Scan for the cell matching the given text and deliver its [X, Y] coordinate at center. 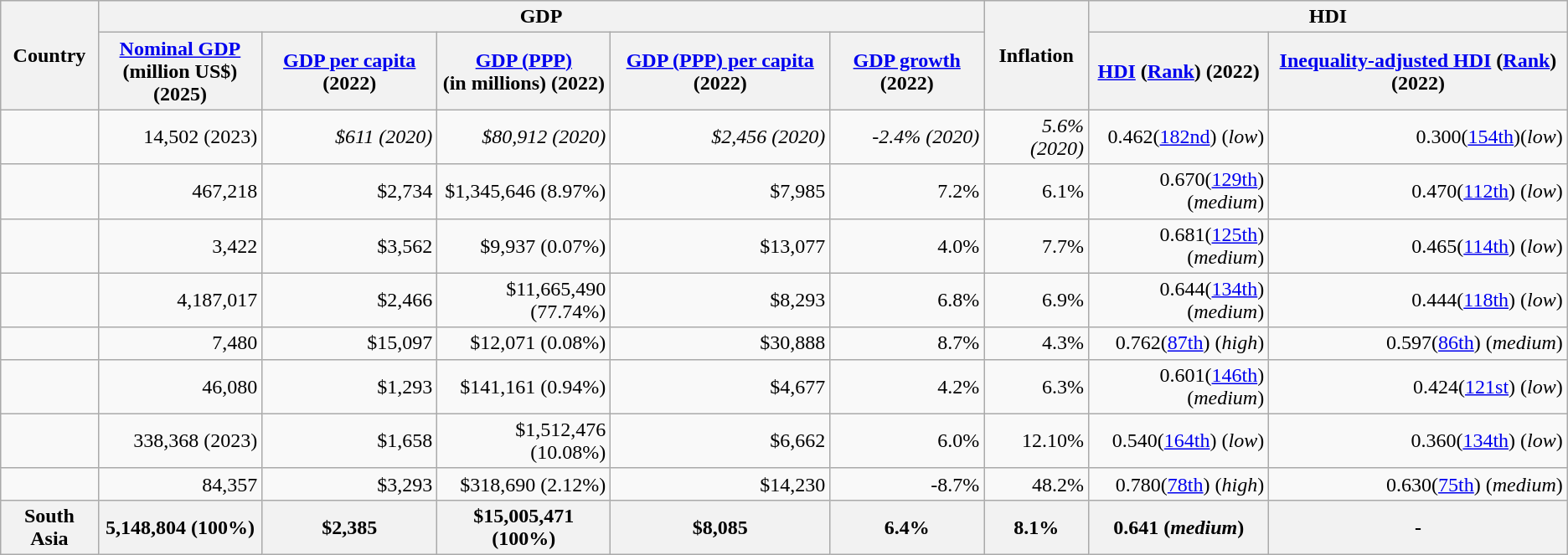
4.2% [907, 387]
HDI (Rank) (2022) [1179, 71]
0.644(134th) (medium) [1179, 300]
4,187,017 [180, 300]
GDP (PPP) (in millions) (2022) [524, 71]
14,502 (2023) [180, 137]
$2,466 [350, 300]
$1,512,476 (10.08%) [524, 440]
$14,230 [720, 484]
$30,888 [720, 343]
467,218 [180, 191]
0.540(164th) (low) [1179, 440]
0.681(125th) (medium) [1179, 246]
4.3% [1037, 343]
3,422 [180, 246]
0.444(118th) (low) [1419, 300]
$11,665,490 (77.74%) [524, 300]
$1,658 [350, 440]
$2,385 [350, 527]
48.2% [1037, 484]
$318,690 (2.12%) [524, 484]
South Asia [49, 527]
GDP (PPP) per capita (2022) [720, 71]
$1,293 [350, 387]
0.641 (medium) [1179, 527]
$141,161 (0.94%) [524, 387]
GDP per capita (2022) [350, 71]
6.9% [1037, 300]
5.6% (2020) [1037, 137]
0.762(87th) (high) [1179, 343]
Country [49, 55]
$80,912 (2020) [524, 137]
$3,293 [350, 484]
$8,293 [720, 300]
6.1% [1037, 191]
0.300(154th)(low) [1419, 137]
6.0% [907, 440]
Inequality-adjusted HDI (Rank) (2022) [1419, 71]
46,080 [180, 387]
6.8% [907, 300]
GDP [541, 17]
$2,456 (2020) [720, 137]
0.360(134th) (low) [1419, 440]
$12,071 (0.08%) [524, 343]
$3,562 [350, 246]
$2,734 [350, 191]
7,480 [180, 343]
$7,985 [720, 191]
0.601(146th) (medium) [1179, 387]
338,368 (2023) [180, 440]
-8.7% [907, 484]
5,148,804 (100%) [180, 527]
$9,937 (0.07%) [524, 246]
-2.4% (2020) [907, 137]
- [1419, 527]
0.670(129th) (medium) [1179, 191]
0.465(114th) (low) [1419, 246]
$611 (2020) [350, 137]
6.4% [907, 527]
Inflation [1037, 55]
$13,077 [720, 246]
$6,662 [720, 440]
$8,085 [720, 527]
7.2% [907, 191]
4.0% [907, 246]
$1,345,646 (8.97%) [524, 191]
8.7% [907, 343]
0.597(86th) (medium) [1419, 343]
84,357 [180, 484]
7.7% [1037, 246]
0.630(75th) (medium) [1419, 484]
8.1% [1037, 527]
12.10% [1037, 440]
0.462(182nd) (low) [1179, 137]
6.3% [1037, 387]
0.424(121st) (low) [1419, 387]
$15,097 [350, 343]
0.470(112th) (low) [1419, 191]
HDI [1328, 17]
0.780(78th) (high) [1179, 484]
GDP growth (2022) [907, 71]
Nominal GDP (million US$) (2025) [180, 71]
$4,677 [720, 387]
$15,005,471 (100%) [524, 527]
